Detect which cell encompasses the target text, then output its (x, y) center coordinate. 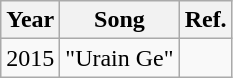
2015 (30, 58)
"Urain Ge" (120, 58)
Song (120, 20)
Year (30, 20)
Ref. (206, 20)
